Provide the [x, y] coordinate of the cell's center where the given text is located.  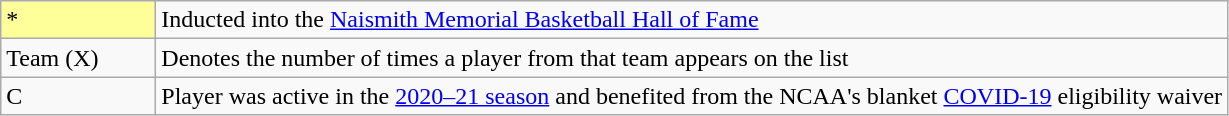
C [78, 96]
Team (X) [78, 58]
Inducted into the Naismith Memorial Basketball Hall of Fame [692, 20]
Player was active in the 2020–21 season and benefited from the NCAA's blanket COVID-19 eligibility waiver [692, 96]
* [78, 20]
Denotes the number of times a player from that team appears on the list [692, 58]
